Determine the (X, Y) coordinate at the center of the cell enclosing the given text.  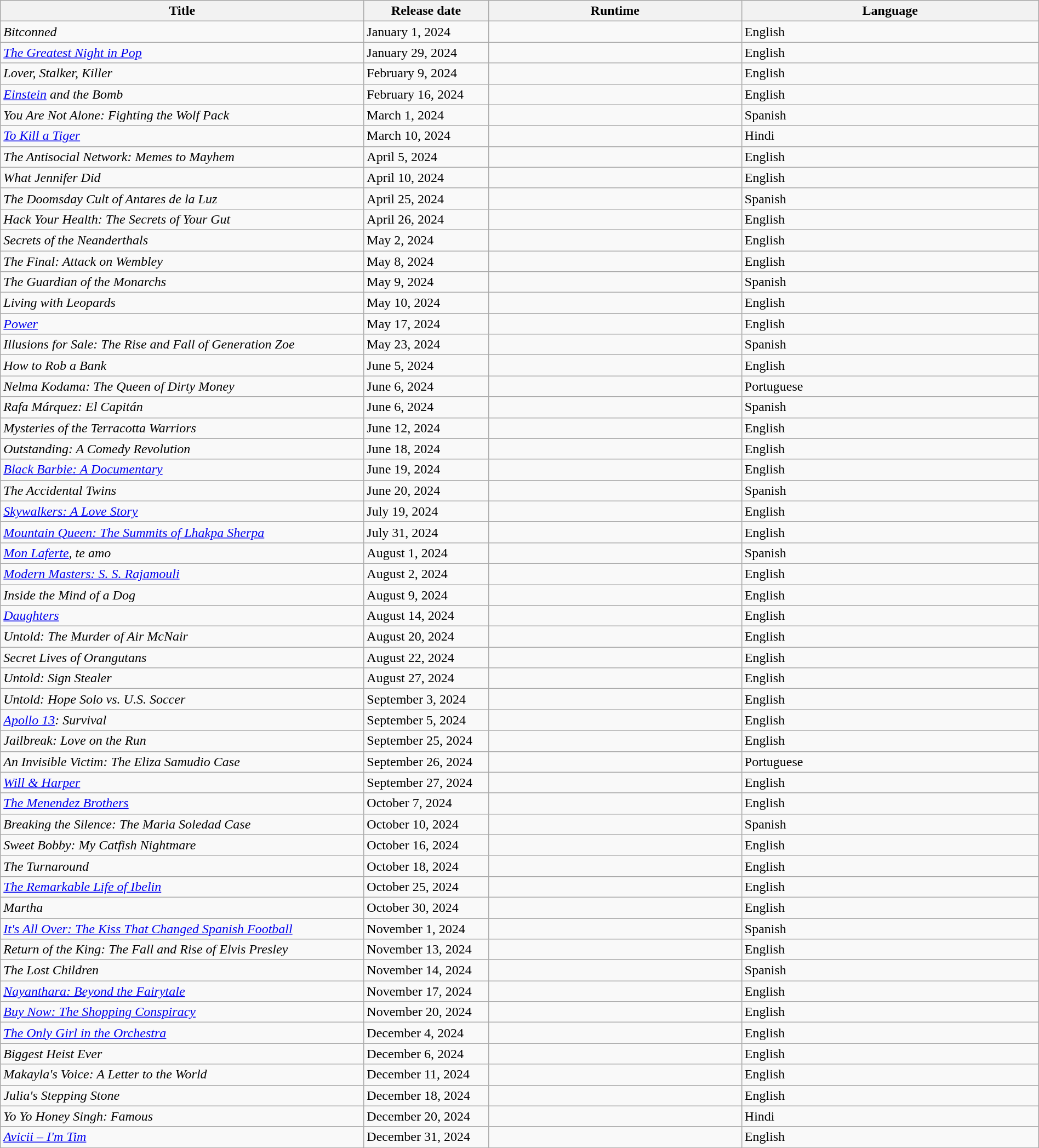
May 17, 2024 (426, 324)
August 20, 2024 (426, 637)
December 4, 2024 (426, 1033)
December 18, 2024 (426, 1095)
Modern Masters: S. S. Rajamouli (182, 574)
February 9, 2024 (426, 73)
July 19, 2024 (426, 511)
Rafa Márquez: El Capitán (182, 407)
The Remarkable Life of Ibelin (182, 887)
The Lost Children (182, 970)
Secret Lives of Orangutans (182, 658)
It's All Over: The Kiss That Changed Spanish Football (182, 929)
December 6, 2024 (426, 1054)
The Greatest Night in Pop (182, 53)
May 8, 2024 (426, 261)
June 12, 2024 (426, 428)
What Jennifer Did (182, 178)
Jailbreak: Love on the Run (182, 741)
September 25, 2024 (426, 741)
November 17, 2024 (426, 991)
The Antisocial Network: Memes to Mayhem (182, 157)
Buy Now: The Shopping Conspiracy (182, 1012)
To Kill a Tiger (182, 136)
Nelma Kodama: The Queen of Dirty Money (182, 386)
March 10, 2024 (426, 136)
Living with Leopards (182, 303)
June 19, 2024 (426, 470)
Yo Yo Honey Singh: Famous (182, 1116)
An Invisible Victim: The Eliza Samudio Case (182, 762)
Biggest Heist Ever (182, 1054)
Einstein and the Bomb (182, 94)
Secrets of the Neanderthals (182, 240)
May 9, 2024 (426, 282)
February 16, 2024 (426, 94)
June 18, 2024 (426, 449)
Black Barbie: A Documentary (182, 470)
July 31, 2024 (426, 532)
November 13, 2024 (426, 950)
Will & Harper (182, 783)
January 1, 2024 (426, 32)
September 5, 2024 (426, 720)
August 9, 2024 (426, 595)
Untold: Sign Stealer (182, 678)
The Doomsday Cult of Antares de la Luz (182, 198)
The Only Girl in the Orchestra (182, 1033)
April 25, 2024 (426, 198)
Return of the King: The Fall and Rise of Elvis Presley (182, 950)
August 22, 2024 (426, 658)
Makayla's Voice: A Letter to the World (182, 1075)
Language (890, 11)
November 20, 2024 (426, 1012)
October 18, 2024 (426, 866)
The Turnaround (182, 866)
September 3, 2024 (426, 699)
May 10, 2024 (426, 303)
Avicii – I'm Tim (182, 1137)
You Are Not Alone: Fighting the Wolf Pack (182, 115)
Skywalkers: A Love Story (182, 511)
Mysteries of the Terracotta Warriors (182, 428)
September 27, 2024 (426, 783)
Outstanding: A Comedy Revolution (182, 449)
October 16, 2024 (426, 845)
April 26, 2024 (426, 219)
June 20, 2024 (426, 490)
September 26, 2024 (426, 762)
The Menendez Brothers (182, 803)
Title (182, 11)
November 1, 2024 (426, 929)
Apollo 13: Survival (182, 720)
November 14, 2024 (426, 970)
How to Rob a Bank (182, 365)
Martha (182, 907)
May 2, 2024 (426, 240)
Release date (426, 11)
Daughters (182, 616)
December 20, 2024 (426, 1116)
Bitconned (182, 32)
Sweet Bobby: My Catfish Nightmare (182, 845)
The Guardian of the Monarchs (182, 282)
Inside the Mind of a Dog (182, 595)
Hack Your Health: The Secrets of Your Gut (182, 219)
December 11, 2024 (426, 1075)
Untold: The Murder of Air McNair (182, 637)
December 31, 2024 (426, 1137)
Illusions for Sale: The Rise and Fall of Generation Zoe (182, 345)
April 5, 2024 (426, 157)
January 29, 2024 (426, 53)
October 25, 2024 (426, 887)
October 10, 2024 (426, 824)
August 2, 2024 (426, 574)
Mountain Queen: The Summits of Lhakpa Sherpa (182, 532)
April 10, 2024 (426, 178)
August 27, 2024 (426, 678)
Breaking the Silence: The Maria Soledad Case (182, 824)
Power (182, 324)
Julia's Stepping Stone (182, 1095)
October 30, 2024 (426, 907)
The Accidental Twins (182, 490)
August 1, 2024 (426, 553)
May 23, 2024 (426, 345)
August 14, 2024 (426, 616)
Mon Laferte, te amo (182, 553)
The Final: Attack on Wembley (182, 261)
June 5, 2024 (426, 365)
Runtime (615, 11)
March 1, 2024 (426, 115)
Lover, Stalker, Killer (182, 73)
October 7, 2024 (426, 803)
Nayanthara: Beyond the Fairytale (182, 991)
Untold: Hope Solo vs. U.S. Soccer (182, 699)
